Locate the cell with the specified text and output its (X, Y) center coordinate. 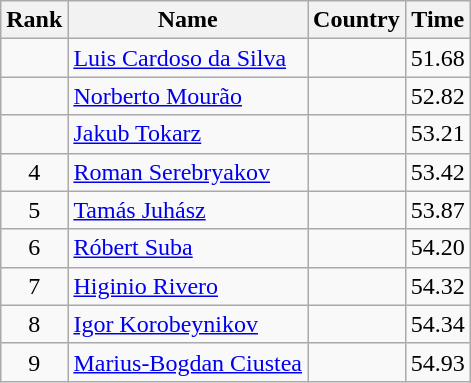
Rank (34, 20)
4 (34, 172)
54.93 (438, 362)
53.87 (438, 210)
Norberto Mourão (188, 96)
Luis Cardoso da Silva (188, 58)
8 (34, 324)
Róbert Suba (188, 248)
Igor Korobeynikov (188, 324)
Higinio Rivero (188, 286)
Jakub Tokarz (188, 134)
Marius-Bogdan Ciustea (188, 362)
54.20 (438, 248)
7 (34, 286)
6 (34, 248)
5 (34, 210)
52.82 (438, 96)
Name (188, 20)
9 (34, 362)
53.42 (438, 172)
51.68 (438, 58)
Time (438, 20)
Roman Serebryakov (188, 172)
54.32 (438, 286)
53.21 (438, 134)
Country (357, 20)
54.34 (438, 324)
Tamás Juhász (188, 210)
